Search for the cell housing the specified text and yield its (x, y) center coordinate. 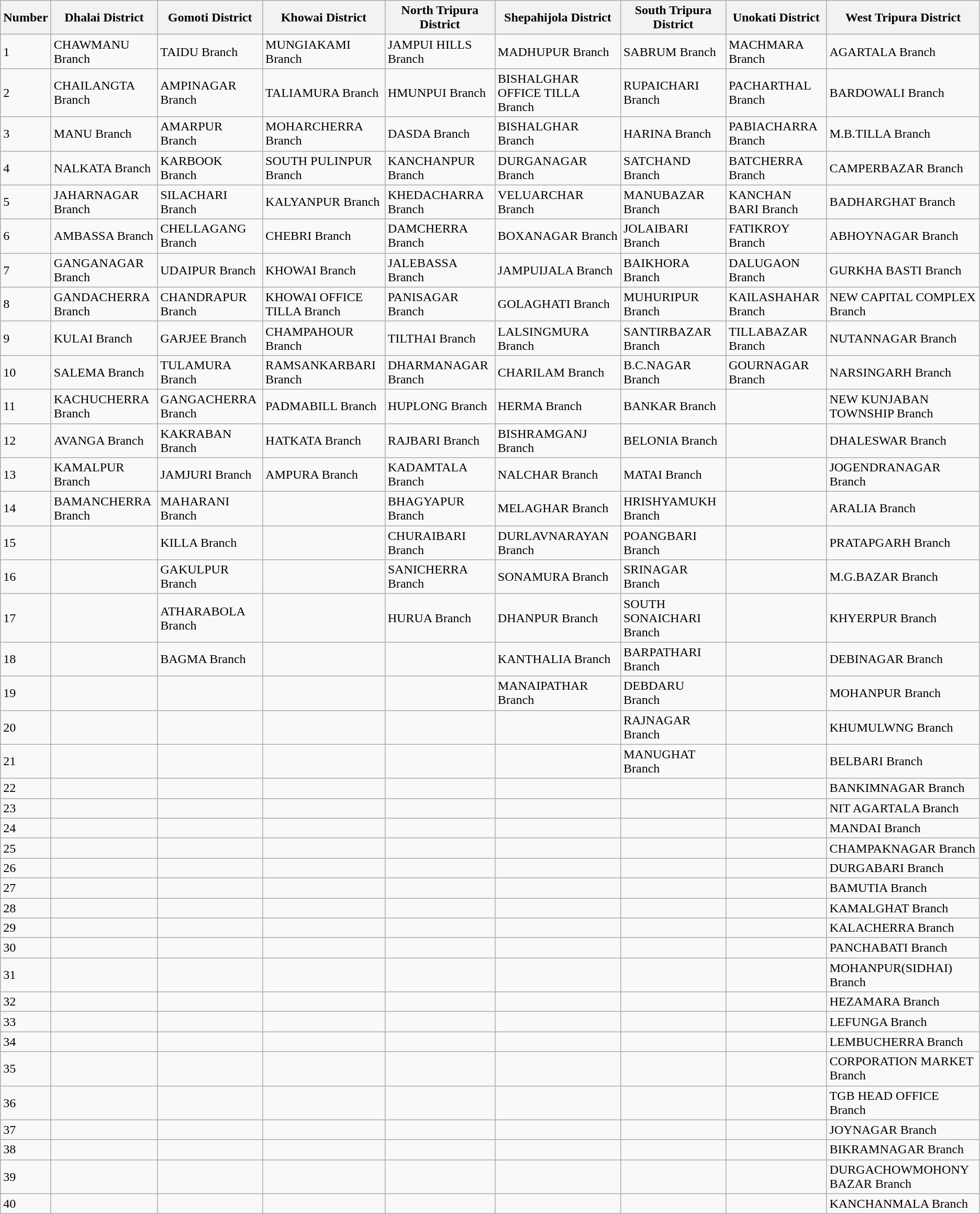
BHAGYAPUR Branch (440, 509)
25 (26, 848)
29 (26, 928)
MADHUPUR Branch (558, 51)
37 (26, 1130)
HATKATA Branch (324, 440)
AMPINAGAR Branch (210, 93)
TILLABAZAR Branch (776, 338)
22 (26, 788)
CHANDRAPUR Branch (210, 304)
15 (26, 543)
BANKAR Branch (673, 406)
GAKULPUR Branch (210, 577)
FATIKROY Branch (776, 236)
CHAMPAKNAGAR Branch (903, 848)
33 (26, 1022)
20 (26, 727)
DALUGAON Branch (776, 270)
36 (26, 1103)
34 (26, 1042)
CHAMPAHOUR Branch (324, 338)
TALIAMURA Branch (324, 93)
DHARMANAGAR Branch (440, 372)
SANTIRBAZAR Branch (673, 338)
5 (26, 202)
RAJNAGAR Branch (673, 727)
12 (26, 440)
SATCHAND Branch (673, 168)
PRATAPGARH Branch (903, 543)
CHAILANGTA Branch (104, 93)
KILLA Branch (210, 543)
CAMPERBAZAR Branch (903, 168)
Dhalai District (104, 18)
BAIKHORA Branch (673, 270)
TAIDU Branch (210, 51)
PABIACHARRA Branch (776, 134)
KHEDACHARRA Branch (440, 202)
HRISHYAMUKH Branch (673, 509)
LEMBUCHERRA Branch (903, 1042)
KHUMULWNG Branch (903, 727)
DURLAVNARAYAN Branch (558, 543)
10 (26, 372)
RAMSANKARBARI Branch (324, 372)
18 (26, 659)
TGB HEAD OFFICE Branch (903, 1103)
HERMA Branch (558, 406)
KANCHAN BARI Branch (776, 202)
West Tripura District (903, 18)
ABHOYNAGAR Branch (903, 236)
MUNGIAKAMI Branch (324, 51)
DURGACHOWMOHONY BAZAR Branch (903, 1176)
PANISAGAR Branch (440, 304)
Number (26, 18)
4 (26, 168)
MOHARCHERRA Branch (324, 134)
DHALESWAR Branch (903, 440)
JOLAIBARI Branch (673, 236)
KAILASHAHAR Branch (776, 304)
9 (26, 338)
JOYNAGAR Branch (903, 1130)
DURGANAGAR Branch (558, 168)
SOUTH SONAICHARI Branch (673, 618)
NEW KUNJABAN TOWNSHIP Branch (903, 406)
JOGENDRANAGAR Branch (903, 474)
11 (26, 406)
3 (26, 134)
PACHARTHAL Branch (776, 93)
JAHARNAGAR Branch (104, 202)
SANICHERRA Branch (440, 577)
M.B.TILLA Branch (903, 134)
BAMANCHERRA Branch (104, 509)
GANDACHERRA Branch (104, 304)
CHARILAM Branch (558, 372)
DURGABARI Branch (903, 868)
14 (26, 509)
PADMABILL Branch (324, 406)
HMUNPUI Branch (440, 93)
GURKHA BASTI Branch (903, 270)
MACHMARA Branch (776, 51)
BADHARGHAT Branch (903, 202)
KANTHALIA Branch (558, 659)
VELUARCHAR Branch (558, 202)
40 (26, 1204)
26 (26, 868)
38 (26, 1150)
KAKRABAN Branch (210, 440)
MOHANPUR Branch (903, 693)
HUPLONG Branch (440, 406)
17 (26, 618)
MANAIPATHAR Branch (558, 693)
DHANPUR Branch (558, 618)
Khowai District (324, 18)
SONAMURA Branch (558, 577)
LEFUNGA Branch (903, 1022)
13 (26, 474)
HARINA Branch (673, 134)
DEBDARU Branch (673, 693)
BISHRAMGANJ Branch (558, 440)
19 (26, 693)
39 (26, 1176)
KARBOOK Branch (210, 168)
MANUGHAT Branch (673, 761)
Gomoti District (210, 18)
KHYERPUR Branch (903, 618)
8 (26, 304)
BOXANAGAR Branch (558, 236)
2 (26, 93)
LALSINGMURA Branch (558, 338)
KULAI Branch (104, 338)
DAMCHERRA Branch (440, 236)
CORPORATION MARKET Branch (903, 1068)
NIT AGARTALA Branch (903, 808)
SALEMA Branch (104, 372)
POANGBARI Branch (673, 543)
GARJEE Branch (210, 338)
7 (26, 270)
BARPATHARI Branch (673, 659)
KADAMTALA Branch (440, 474)
TULAMURA Branch (210, 372)
SABRUM Branch (673, 51)
SILACHARI Branch (210, 202)
1 (26, 51)
PANCHABATI Branch (903, 948)
HEZAMARA Branch (903, 1002)
6 (26, 236)
KALACHERRA Branch (903, 928)
BIKRAMNAGAR Branch (903, 1150)
SRINAGAR Branch (673, 577)
KANCHANMALA Branch (903, 1204)
Unokati District (776, 18)
CHAWMANU Branch (104, 51)
MAHARANI Branch (210, 509)
AGARTALA Branch (903, 51)
27 (26, 888)
BANKIMNAGAR Branch (903, 788)
32 (26, 1002)
16 (26, 577)
MELAGHAR Branch (558, 509)
MANU Branch (104, 134)
UDAIPUR Branch (210, 270)
AVANGA Branch (104, 440)
JAMPUI HILLS Branch (440, 51)
BELBARI Branch (903, 761)
BAMUTIA Branch (903, 888)
B.C.NAGAR Branch (673, 372)
21 (26, 761)
MATAI Branch (673, 474)
RUPAICHARI Branch (673, 93)
South Tripura District (673, 18)
JALEBASSA Branch (440, 270)
HURUA Branch (440, 618)
KHOWAI OFFICE TILLA Branch (324, 304)
GANGACHERRA Branch (210, 406)
BARDOWALI Branch (903, 93)
AMPURA Branch (324, 474)
30 (26, 948)
24 (26, 828)
AMBASSA Branch (104, 236)
31 (26, 975)
GOURNAGAR Branch (776, 372)
NALCHAR Branch (558, 474)
BISHALGHAR Branch (558, 134)
Shepahijola District (558, 18)
DEBINAGAR Branch (903, 659)
CHURAIBARI Branch (440, 543)
BISHALGHAR OFFICE TILLA Branch (558, 93)
NALKATA Branch (104, 168)
NARSINGARH Branch (903, 372)
MANDAI Branch (903, 828)
RAJBARI Branch (440, 440)
KACHUCHERRA Branch (104, 406)
CHEBRI Branch (324, 236)
MOHANPUR(SIDHAI) Branch (903, 975)
MUHURIPUR Branch (673, 304)
ARALIA Branch (903, 509)
KANCHANPUR Branch (440, 168)
NEW CAPITAL COMPLEX Branch (903, 304)
BELONIA Branch (673, 440)
NUTANNAGAR Branch (903, 338)
MANUBAZAR Branch (673, 202)
TILTHAI Branch (440, 338)
GANGANAGAR Branch (104, 270)
SOUTH PULINPUR Branch (324, 168)
CHELLAGANG Branch (210, 236)
BATCHERRA Branch (776, 168)
GOLAGHATI Branch (558, 304)
28 (26, 908)
KHOWAI Branch (324, 270)
North Tripura District (440, 18)
KALYANPUR Branch (324, 202)
KAMALPUR Branch (104, 474)
DASDA Branch (440, 134)
AMARPUR Branch (210, 134)
KAMALGHAT Branch (903, 908)
ATHARABOLA Branch (210, 618)
JAMJURI Branch (210, 474)
35 (26, 1068)
JAMPUIJALA Branch (558, 270)
M.G.BAZAR Branch (903, 577)
BAGMA Branch (210, 659)
23 (26, 808)
